Locate the cell with the specified text and output its (x, y) center coordinate. 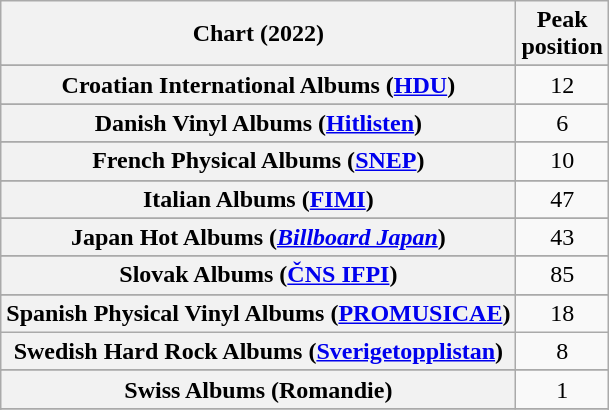
Chart (2022) (258, 34)
6 (562, 123)
1 (562, 389)
Swiss Albums (Romandie) (258, 389)
Peakposition (562, 34)
Swedish Hard Rock Albums (Sverigetopplistan) (258, 351)
French Physical Albums (SNEP) (258, 161)
85 (562, 275)
Croatian International Albums (HDU) (258, 85)
Spanish Physical Vinyl Albums (PROMUSICAE) (258, 313)
47 (562, 199)
10 (562, 161)
Danish Vinyl Albums (Hitlisten) (258, 123)
12 (562, 85)
Japan Hot Albums (Billboard Japan) (258, 237)
Italian Albums (FIMI) (258, 199)
8 (562, 351)
43 (562, 237)
Slovak Albums (ČNS IFPI) (258, 275)
18 (562, 313)
